For the text-containing cell, return its midpoint in [X, Y] coordinate format. 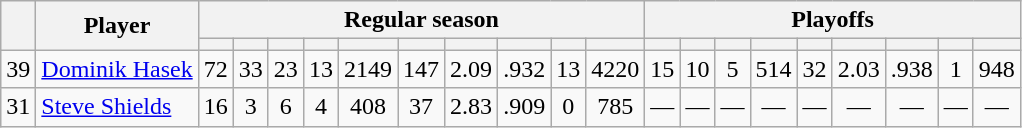
1 [956, 69]
Steve Shields [117, 107]
Player [117, 26]
39 [18, 69]
408 [368, 107]
785 [616, 107]
23 [286, 69]
.909 [524, 107]
15 [662, 69]
948 [996, 69]
Regular season [422, 20]
3 [250, 107]
5 [732, 69]
.938 [912, 69]
16 [216, 107]
0 [568, 107]
2149 [368, 69]
Dominik Hasek [117, 69]
2.83 [472, 107]
32 [814, 69]
31 [18, 107]
10 [698, 69]
4 [320, 107]
6 [286, 107]
2.09 [472, 69]
37 [422, 107]
514 [774, 69]
72 [216, 69]
4220 [616, 69]
2.03 [858, 69]
147 [422, 69]
Playoffs [833, 20]
.932 [524, 69]
33 [250, 69]
